Find where the given text appears and provide that cell's center as (x, y) coordinate. 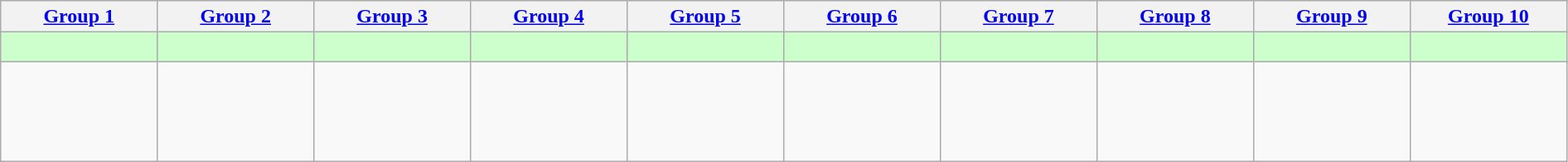
Group 2 (235, 17)
Group 6 (862, 17)
Group 10 (1488, 17)
Group 4 (549, 17)
Group 1 (80, 17)
Group 5 (706, 17)
Group 3 (393, 17)
Group 7 (1018, 17)
Group 8 (1175, 17)
Group 9 (1331, 17)
